Locate the cell with the specified text and output its (x, y) center coordinate. 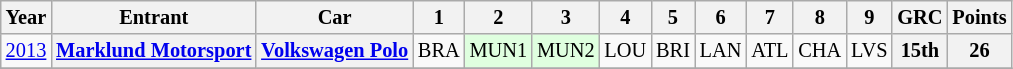
LOU (626, 51)
GRC (920, 17)
Points (979, 17)
CHA (820, 51)
Marklund Motorsport (154, 51)
1 (439, 17)
2 (498, 17)
4 (626, 17)
6 (721, 17)
Entrant (154, 17)
7 (770, 17)
Year (26, 17)
ATL (770, 51)
MUN2 (566, 51)
LAN (721, 51)
BRA (439, 51)
3 (566, 17)
Volkswagen Polo (334, 51)
LVS (869, 51)
8 (820, 17)
26 (979, 51)
MUN1 (498, 51)
Car (334, 17)
5 (673, 17)
BRI (673, 51)
9 (869, 17)
15th (920, 51)
2013 (26, 51)
